From the cell containing the given text, extract its center point as [X, Y] coordinate. 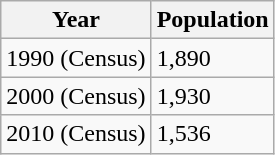
Population [212, 20]
1,930 [212, 96]
1,536 [212, 134]
1,890 [212, 58]
2010 (Census) [76, 134]
1990 (Census) [76, 58]
Year [76, 20]
2000 (Census) [76, 96]
